Scan for the cell matching the given text and deliver its (x, y) coordinate at center. 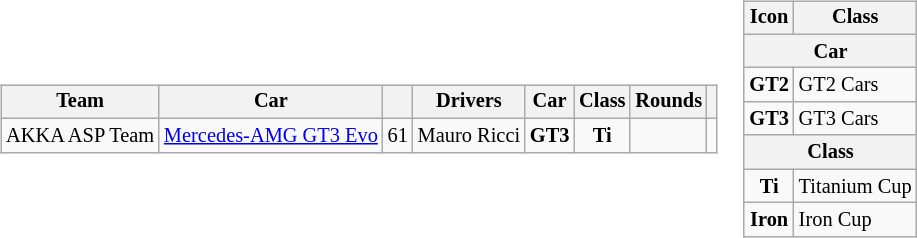
Iron Cup (856, 220)
GT2 (768, 85)
Drivers (469, 102)
Mauro Ricci (469, 135)
GT3 Cars (856, 119)
Team (80, 102)
AKKA ASP Team (80, 135)
Iron (768, 220)
Rounds (668, 102)
Icon (768, 18)
GT2 Cars (856, 85)
Mercedes-AMG GT3 Evo (271, 135)
61 (398, 135)
Titanium Cup (856, 186)
